For the text-containing cell, return its midpoint in (x, y) coordinate format. 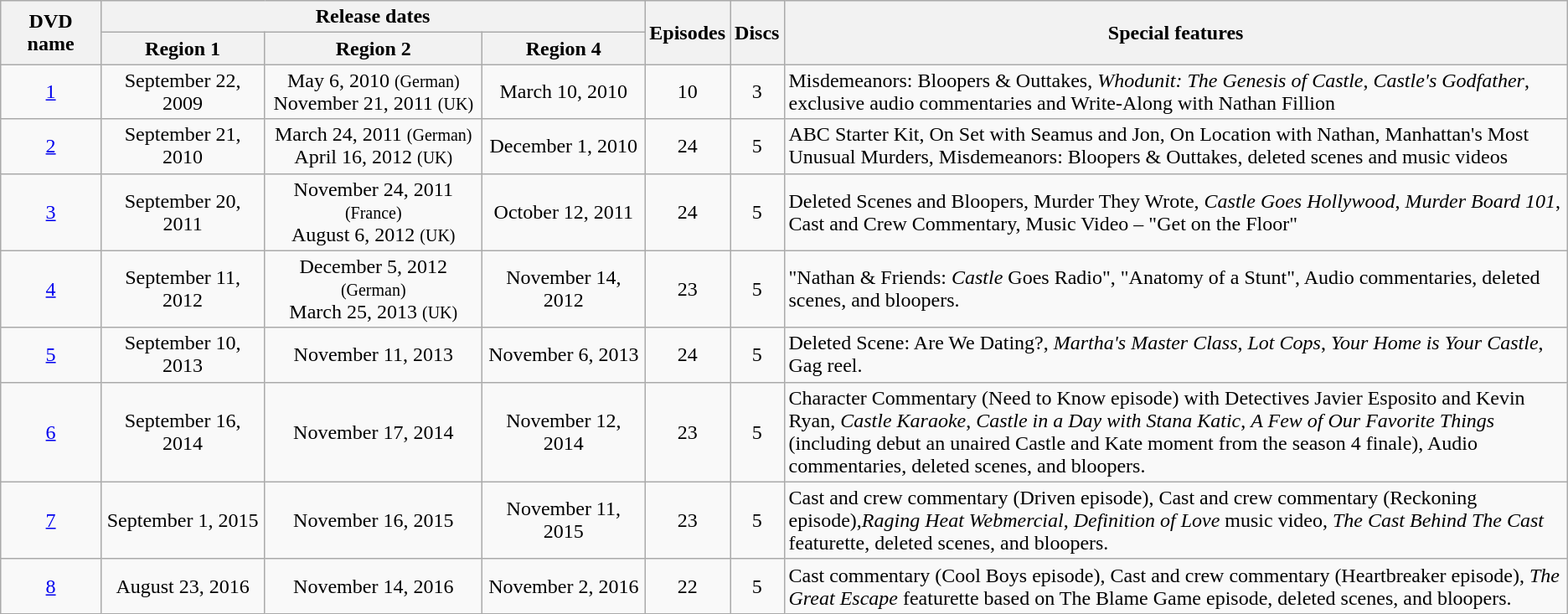
4 (51, 289)
November 17, 2014 (374, 432)
December 1, 2010 (564, 146)
November 14, 2012 (564, 289)
May 6, 2010 (German)November 21, 2011 (UK) (374, 92)
Special features (1176, 33)
Region 1 (183, 49)
November 24, 2011 (France)August 6, 2012 (UK) (374, 212)
Region 4 (564, 49)
Region 2 (374, 49)
November 12, 2014 (564, 432)
August 23, 2016 (183, 586)
2 (51, 146)
"Nathan & Friends: Castle Goes Radio", "Anatomy of a Stunt", Audio commentaries, deleted scenes, and bloopers. (1176, 289)
1 (51, 92)
DVD name (51, 33)
7 (51, 520)
September 1, 2015 (183, 520)
March 10, 2010 (564, 92)
6 (51, 432)
10 (688, 92)
November 11, 2015 (564, 520)
December 5, 2012 (German)March 25, 2013 (UK) (374, 289)
September 11, 2012 (183, 289)
September 21, 2010 (183, 146)
8 (51, 586)
Release dates (372, 17)
March 24, 2011 (German)April 16, 2012 (UK) (374, 146)
Discs (757, 33)
22 (688, 586)
November 11, 2013 (374, 355)
November 6, 2013 (564, 355)
Deleted Scene: Are We Dating?, Martha's Master Class, Lot Cops, Your Home is Your Castle, Gag reel. (1176, 355)
November 14, 2016 (374, 586)
September 16, 2014 (183, 432)
November 2, 2016 (564, 586)
November 16, 2015 (374, 520)
September 22, 2009 (183, 92)
Deleted Scenes and Bloopers, Murder They Wrote, Castle Goes Hollywood, Murder Board 101, Cast and Crew Commentary, Music Video – "Get on the Floor" (1176, 212)
October 12, 2011 (564, 212)
Episodes (688, 33)
September 10, 2013 (183, 355)
September 20, 2011 (183, 212)
